Return the (X, Y) coordinate for the center point of the cell that contains the specified text.  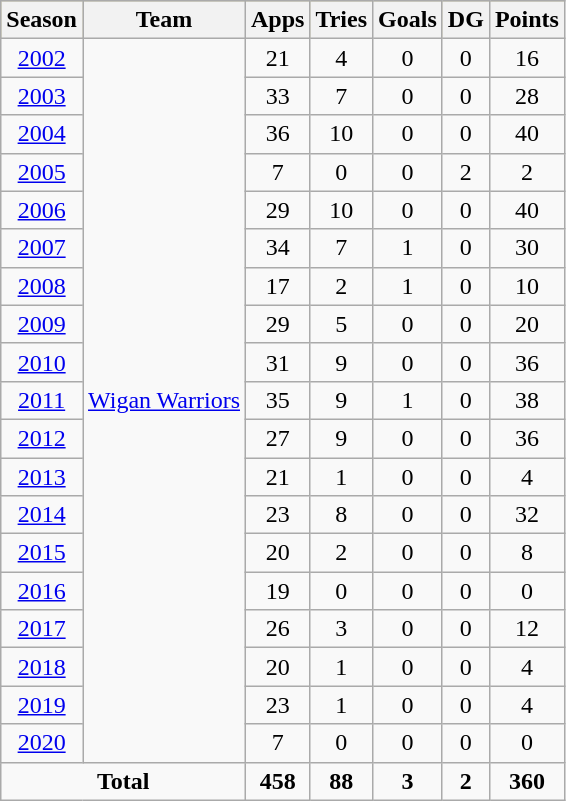
2015 (42, 553)
Points (526, 20)
458 (278, 781)
26 (278, 629)
12 (526, 629)
35 (278, 400)
17 (278, 286)
2009 (42, 324)
27 (278, 438)
16 (526, 58)
2010 (42, 362)
32 (526, 515)
2014 (42, 515)
DG (466, 20)
2002 (42, 58)
2012 (42, 438)
30 (526, 248)
2005 (42, 172)
Season (42, 20)
2006 (42, 210)
19 (278, 591)
Tries (342, 20)
33 (278, 96)
Team (164, 20)
31 (278, 362)
88 (342, 781)
28 (526, 96)
2011 (42, 400)
Wigan Warriors (164, 400)
34 (278, 248)
5 (342, 324)
2013 (42, 477)
2016 (42, 591)
2004 (42, 134)
Apps (278, 20)
2017 (42, 629)
2019 (42, 705)
2008 (42, 286)
Goals (408, 20)
2003 (42, 96)
2007 (42, 248)
Total (124, 781)
2020 (42, 743)
2018 (42, 667)
38 (526, 400)
360 (526, 781)
